Provide the [x, y] coordinate of the cell's center where the given text is located.  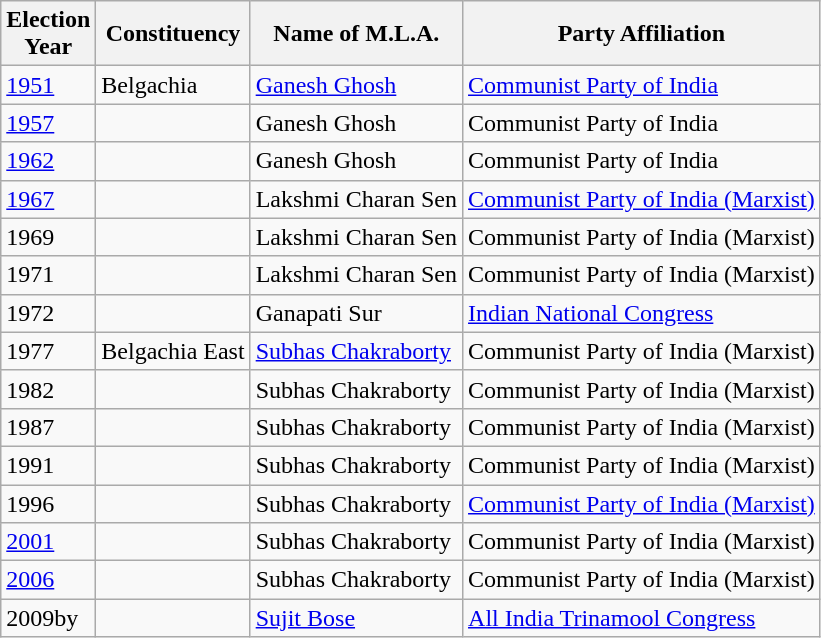
1982 [48, 389]
Party Affiliation [642, 34]
1967 [48, 199]
2006 [48, 580]
Name of M.L.A. [356, 34]
1969 [48, 237]
All India Trinamool Congress [642, 618]
1957 [48, 123]
Sujit Bose [356, 618]
Indian National Congress [642, 313]
Belgachia [173, 85]
1991 [48, 465]
1972 [48, 313]
Election Year [48, 34]
1987 [48, 427]
Ganapati Sur [356, 313]
1962 [48, 161]
1977 [48, 351]
2009by [48, 618]
1996 [48, 503]
2001 [48, 542]
1971 [48, 275]
Belgachia East [173, 351]
Constituency [173, 34]
1951 [48, 85]
